Capture the cell that displays the provided text and extract its [x, y] central coordinate. 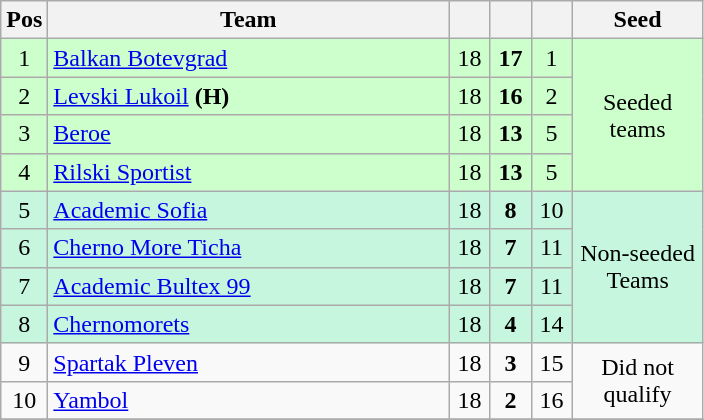
Rilski Sportist [248, 172]
14 [552, 324]
Spartak Pleven [248, 362]
Seeded teams [638, 115]
6 [24, 248]
Pos [24, 20]
Academic Sofia [248, 210]
Yambol [248, 400]
17 [510, 58]
Academic Bultex 99 [248, 286]
Team [248, 20]
Did not qualify [638, 381]
15 [552, 362]
Cherno More Ticha [248, 248]
Levski Lukoil (H) [248, 96]
Beroe [248, 134]
Chernomorets [248, 324]
Non-seeded Teams [638, 267]
Seed [638, 20]
9 [24, 362]
Balkan Botevgrad [248, 58]
